Detect which cell encompasses the target text, then output its [x, y] center coordinate. 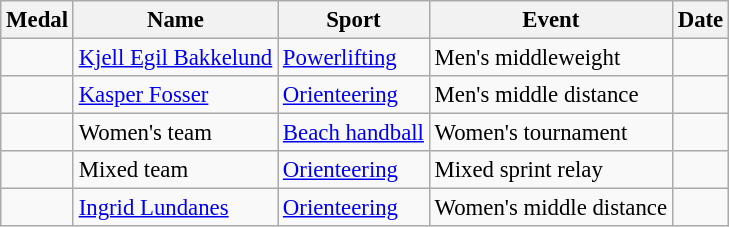
Kasper Fosser [175, 95]
Powerlifting [354, 58]
Mixed sprint relay [550, 170]
Men's middleweight [550, 58]
Men's middle distance [550, 95]
Kjell Egil Bakkelund [175, 58]
Event [550, 20]
Name [175, 20]
Mixed team [175, 170]
Sport [354, 20]
Women's middle distance [550, 208]
Medal [38, 20]
Date [700, 20]
Beach handball [354, 133]
Women's team [175, 133]
Ingrid Lundanes [175, 208]
Women's tournament [550, 133]
